Identify which cell holds the provided text, then report its [X, Y] central coordinate. 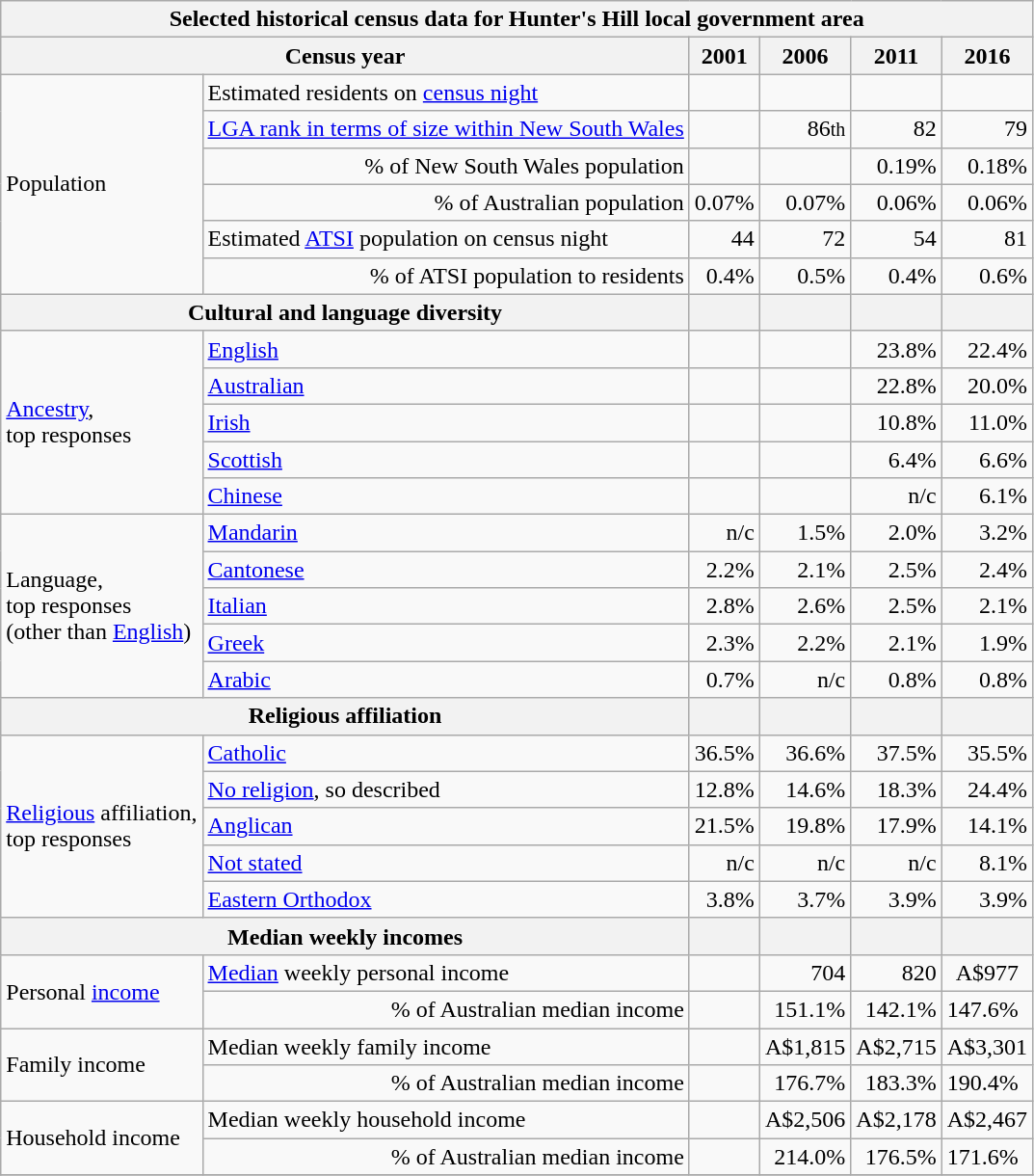
11.0% [987, 422]
% of New South Wales population [445, 166]
14.1% [987, 826]
2.4% [987, 570]
0.7% [725, 680]
Median weekly incomes [345, 936]
Mandarin [445, 533]
18.3% [896, 789]
37.5% [896, 753]
35.5% [987, 753]
English [445, 349]
Selected historical census data for Hunter's Hill local government area [517, 19]
Estimated ATSI population on census night [445, 239]
Estimated residents on census night [445, 93]
Scottish [445, 460]
Eastern Orthodox [445, 899]
2.8% [725, 606]
Median weekly family income [445, 1046]
86th [805, 129]
Irish [445, 422]
14.6% [805, 789]
Family income [102, 1064]
6.6% [987, 460]
36.6% [805, 753]
No religion, so described [445, 789]
Religious affiliation [345, 716]
LGA rank in terms of size within New South Wales [445, 129]
6.4% [896, 460]
2006 [805, 56]
2001 [725, 56]
% of Australian population [445, 202]
6.1% [987, 496]
2.3% [725, 643]
0.19% [896, 166]
Chinese [445, 496]
10.8% [896, 422]
Religious affiliation,top responses [102, 826]
2016 [987, 56]
142.1% [896, 1009]
19.8% [805, 826]
72 [805, 239]
704 [805, 973]
Median weekly personal income [445, 973]
Greek [445, 643]
A$977 [987, 973]
3.2% [987, 533]
2.6% [805, 606]
3.7% [805, 899]
0.6% [987, 276]
176.7% [805, 1083]
820 [896, 973]
21.5% [725, 826]
Personal income [102, 991]
Household income [102, 1138]
1.5% [805, 533]
2.0% [896, 533]
Italian [445, 606]
151.1% [805, 1009]
81 [987, 239]
0.5% [805, 276]
36.5% [725, 753]
54 [896, 239]
A$2,715 [896, 1046]
183.3% [896, 1083]
1.9% [987, 643]
82 [896, 129]
12.8% [725, 789]
A$2,178 [896, 1120]
Population [102, 184]
171.6% [987, 1157]
Australian [445, 386]
214.0% [805, 1157]
Arabic [445, 680]
3.8% [725, 899]
A$2,467 [987, 1120]
24.4% [987, 789]
Cultural and language diversity [345, 312]
176.5% [896, 1157]
0.18% [987, 166]
Census year [345, 56]
A$2,506 [805, 1120]
Median weekly household income [445, 1120]
79 [987, 129]
Ancestry,top responses [102, 422]
2011 [896, 56]
A$3,301 [987, 1046]
Cantonese [445, 570]
17.9% [896, 826]
Catholic [445, 753]
Anglican [445, 826]
20.0% [987, 386]
A$1,815 [805, 1046]
22.8% [896, 386]
190.4% [987, 1083]
Language,top responses(other than English) [102, 606]
22.4% [987, 349]
Not stated [445, 863]
44 [725, 239]
147.6% [987, 1009]
% of ATSI population to residents [445, 276]
8.1% [987, 863]
23.8% [896, 349]
